Return the (X, Y) coordinate for the center point of the cell that contains the specified text.  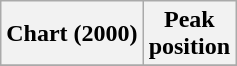
Peakposition (189, 34)
Chart (2000) (72, 34)
